Locate the cell with the specified text and output its [X, Y] center coordinate. 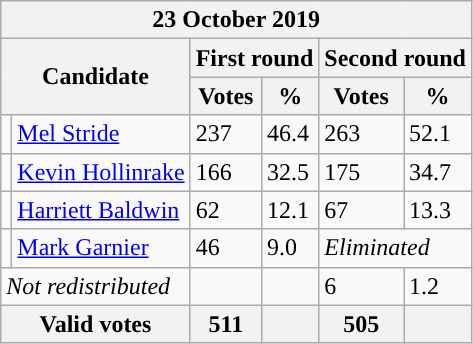
175 [362, 172]
Mel Stride [101, 134]
Mark Garnier [101, 248]
9.0 [290, 248]
Valid votes [96, 324]
67 [362, 210]
Eliminated [396, 248]
237 [226, 134]
32.5 [290, 172]
34.7 [438, 172]
Kevin Hollinrake [101, 172]
52.1 [438, 134]
62 [226, 210]
Candidate [96, 77]
511 [226, 324]
166 [226, 172]
23 October 2019 [236, 20]
First round [254, 58]
505 [362, 324]
46 [226, 248]
263 [362, 134]
Second round [396, 58]
1.2 [438, 286]
12.1 [290, 210]
6 [362, 286]
13.3 [438, 210]
Harriett Baldwin [101, 210]
46.4 [290, 134]
Not redistributed [96, 286]
